Determine the (X, Y) coordinate at the center of the cell enclosing the given text.  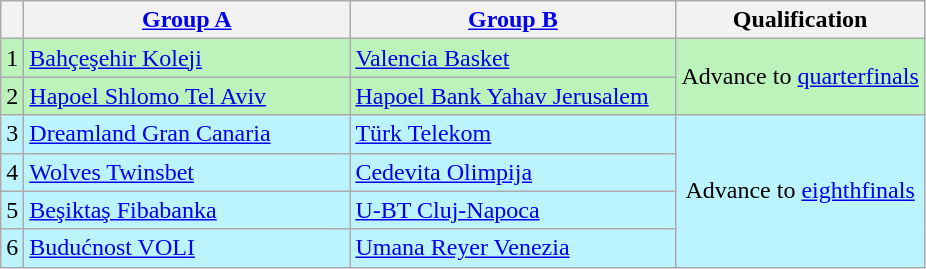
Group B (513, 20)
Valencia Basket (513, 58)
U-BT Cluj-Napoca (513, 210)
Advance to quarterfinals (800, 77)
Umana Reyer Venezia (513, 248)
3 (12, 134)
Qualification (800, 20)
Wolves Twinsbet (187, 172)
5 (12, 210)
Cedevita Olimpija (513, 172)
6 (12, 248)
Türk Telekom (513, 134)
4 (12, 172)
Budućnost VOLI (187, 248)
1 (12, 58)
Beşiktaş Fibabanka (187, 210)
Group A (187, 20)
Advance to eighthfinals (800, 191)
Hapoel Bank Yahav Jerusalem (513, 96)
Bahçeşehir Koleji (187, 58)
Hapoel Shlomo Tel Aviv (187, 96)
2 (12, 96)
Dreamland Gran Canaria (187, 134)
